Return the [x, y] coordinate for the center point of the cell that contains the specified text.  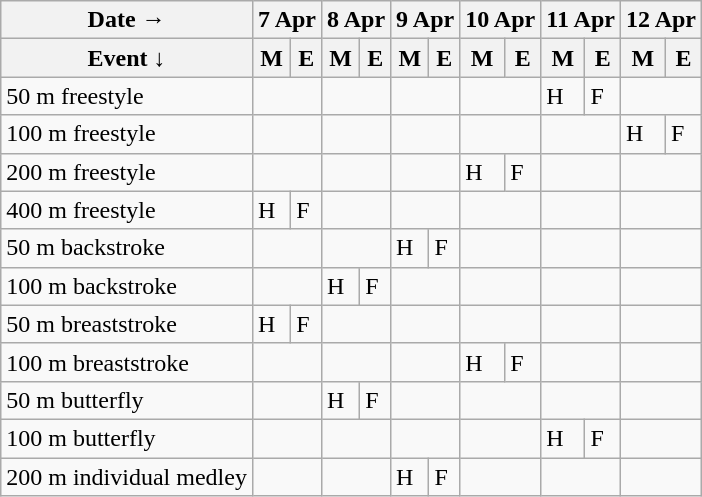
50 m freestyle [127, 96]
100 m breaststroke [127, 362]
200 m individual medley [127, 477]
400 m freestyle [127, 210]
100 m freestyle [127, 134]
Event ↓ [127, 58]
100 m backstroke [127, 286]
9 Apr [426, 20]
200 m freestyle [127, 172]
Date → [127, 20]
10 Apr [500, 20]
7 Apr [286, 20]
8 Apr [356, 20]
50 m butterfly [127, 400]
100 m butterfly [127, 438]
50 m breaststroke [127, 324]
50 m backstroke [127, 248]
12 Apr [660, 20]
11 Apr [581, 20]
